Capture the cell that displays the provided text and extract its [X, Y] central coordinate. 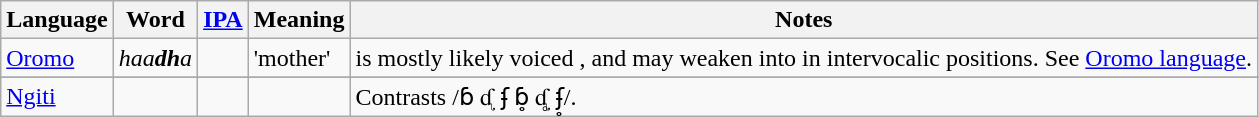
Language [57, 20]
is mostly likely voiced , and may weaken into in intervocalic positions. See Oromo language. [804, 58]
Oromo [57, 58]
Contrasts /ɓ ᶑ ʄ ɓ̥ ᶑ̥ ʄ̥/. [804, 97]
haadha [155, 58]
Meaning [299, 20]
IPA [224, 20]
'mother' [299, 58]
Ngiti [57, 97]
Word [155, 20]
Notes [804, 20]
